Provide the [X, Y] coordinate of the cell's center where the given text is located.  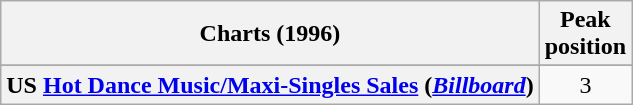
Charts (1996) [270, 34]
3 [585, 85]
US Hot Dance Music/Maxi-Singles Sales (Billboard) [270, 85]
Peakposition [585, 34]
